Capture the cell that displays the provided text and extract its [X, Y] central coordinate. 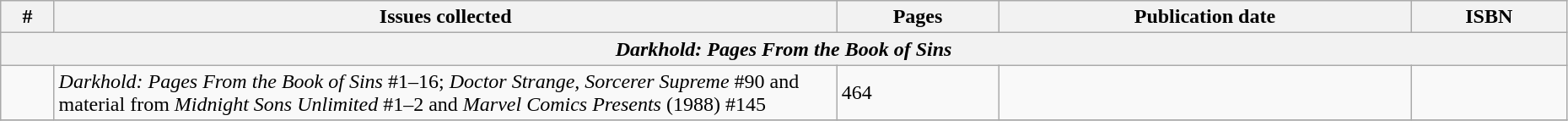
Darkhold: Pages From the Book of Sins [784, 49]
464 [918, 93]
Pages [918, 17]
# [27, 17]
Publication date [1205, 17]
Issues collected [445, 17]
ISBN [1489, 17]
